Detect which cell encompasses the target text, then output its (x, y) center coordinate. 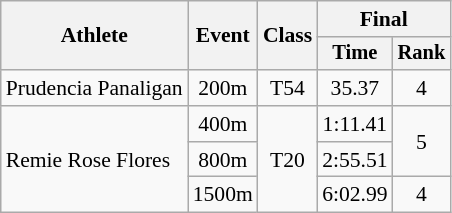
35.37 (354, 88)
2:55.51 (354, 160)
800m (223, 160)
1:11.41 (354, 124)
Athlete (94, 36)
6:02.99 (354, 195)
200m (223, 88)
400m (223, 124)
Prudencia Panaligan (94, 88)
T54 (288, 88)
Event (223, 36)
Remie Rose Flores (94, 160)
Rank (422, 54)
Final (384, 19)
5 (422, 142)
1500m (223, 195)
Class (288, 36)
T20 (288, 160)
Time (354, 54)
